Search for the cell housing the specified text and yield its [X, Y] center coordinate. 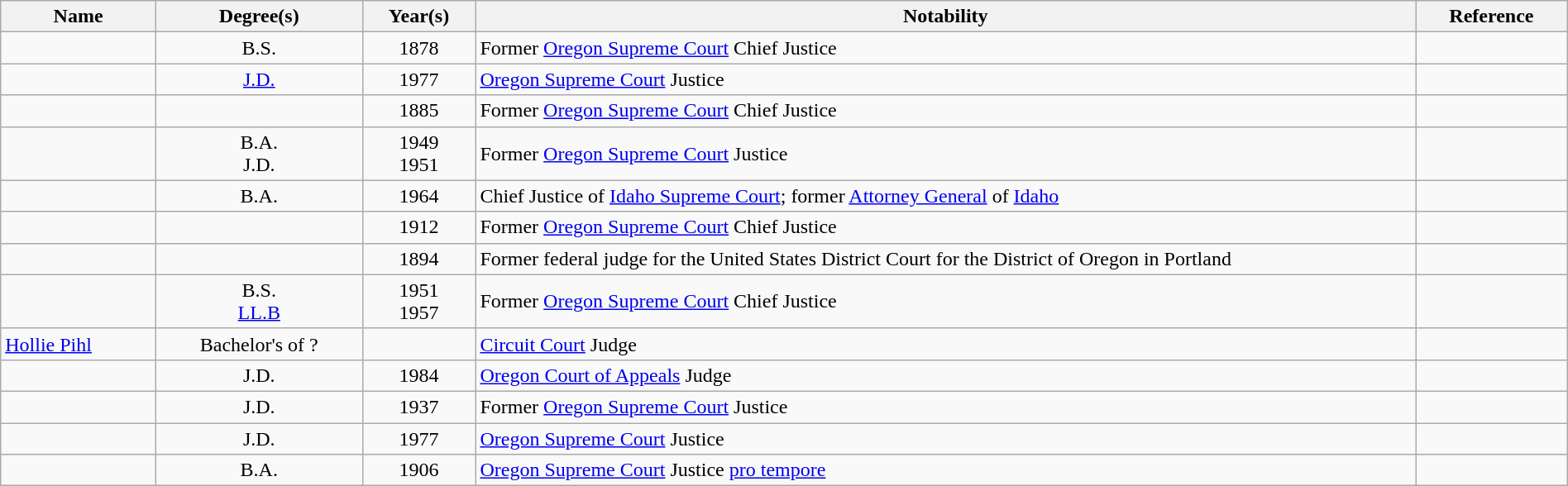
B.S.LL.B [259, 301]
Degree(s) [259, 17]
Notability [946, 17]
Circuit Court Judge [946, 344]
Former federal judge for the United States District Court for the District of Oregon in Portland [946, 259]
19491951 [418, 154]
Bachelor's of ? [259, 344]
Chief Justice of Idaho Supreme Court; former Attorney General of Idaho [946, 196]
Oregon Supreme Court Justice pro tempore [946, 470]
1894 [418, 259]
1937 [418, 407]
1906 [418, 470]
Oregon Court of Appeals Judge [946, 375]
19511957 [418, 301]
B.A.J.D. [259, 154]
Year(s) [418, 17]
Reference [1492, 17]
B.S. [259, 48]
1984 [418, 375]
Hollie Pihl [79, 344]
1885 [418, 111]
Name [79, 17]
1912 [418, 227]
1964 [418, 196]
1878 [418, 48]
